Detect which cell encompasses the target text, then output its (X, Y) center coordinate. 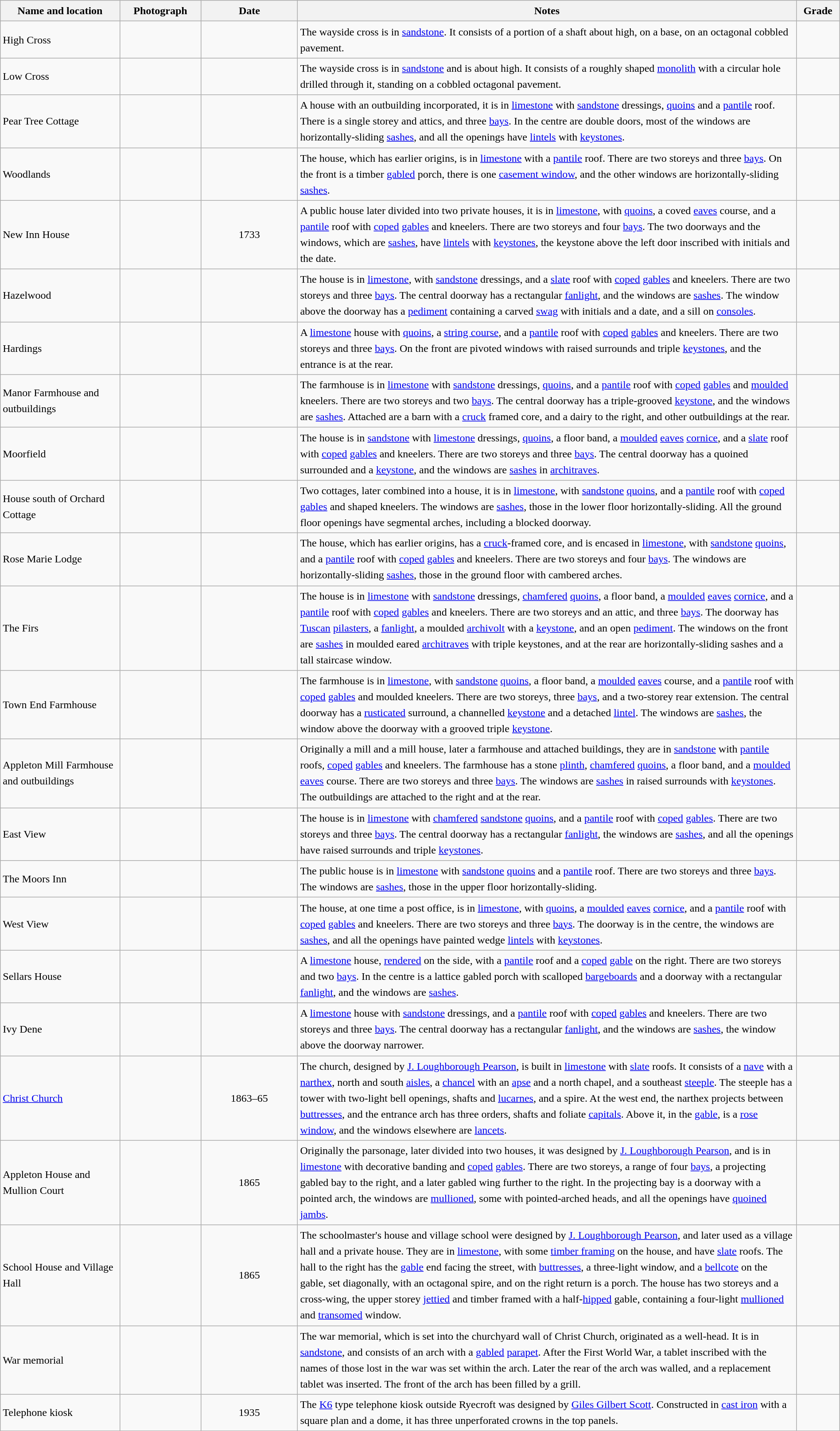
New Inn House (60, 235)
Low Cross (60, 76)
Appleton House and Mullion Court (60, 1182)
School House and Village Hall (60, 1275)
1863–65 (249, 1098)
1733 (249, 235)
The Moors Inn (60, 879)
Grade (818, 11)
Pear Tree Cottage (60, 121)
Christ Church (60, 1098)
Notes (547, 11)
Town End Farmhouse (60, 705)
Name and location (60, 11)
Rose Marie Lodge (60, 559)
Appleton Mill Farmhouse and outbuildings (60, 774)
East View (60, 834)
Manor Farmhouse and outbuildings (60, 401)
The Firs (60, 628)
Telephone kiosk (60, 1413)
Hardings (60, 348)
High Cross (60, 40)
War memorial (60, 1360)
Ivy Dene (60, 1029)
West View (60, 924)
House south of Orchard Cottage (60, 506)
Photograph (160, 11)
Hazelwood (60, 295)
Sellars House (60, 977)
Date (249, 11)
Moorfield (60, 454)
Woodlands (60, 174)
The wayside cross is in sandstone. It consists of a portion of a shaft about high, on a base, on an octagonal cobbled pavement. (547, 40)
1935 (249, 1413)
